For the text-containing cell, return its midpoint in (X, Y) coordinate format. 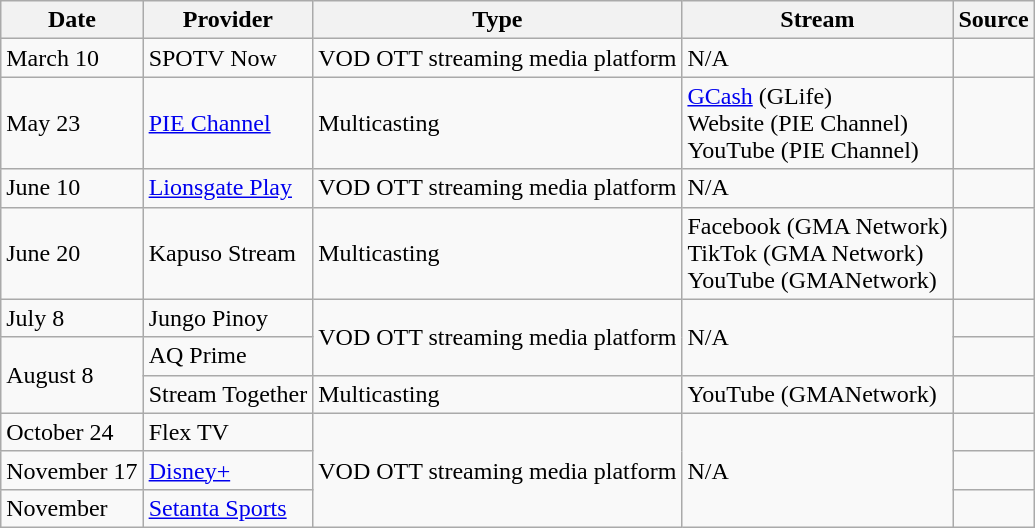
August 8 (72, 375)
Facebook (GMA Network)TikTok (GMA Network)YouTube (GMANetwork) (818, 253)
Provider (228, 20)
YouTube (GMANetwork) (818, 394)
June 10 (72, 188)
Stream (818, 20)
Date (72, 20)
March 10 (72, 58)
Stream Together (228, 394)
Type (498, 20)
Kapuso Stream (228, 253)
November 17 (72, 470)
PIE Channel (228, 123)
June 20 (72, 253)
SPOTV Now (228, 58)
May 23 (72, 123)
GCash (GLife)Website (PIE Channel)YouTube (PIE Channel) (818, 123)
Source (994, 20)
AQ Prime (228, 356)
October 24 (72, 432)
Disney+ (228, 470)
Jungo Pinoy (228, 318)
Lionsgate Play (228, 188)
July 8 (72, 318)
November (72, 508)
Flex TV (228, 432)
Setanta Sports (228, 508)
